Determine the [X, Y] coordinate at the center of the cell enclosing the given text.  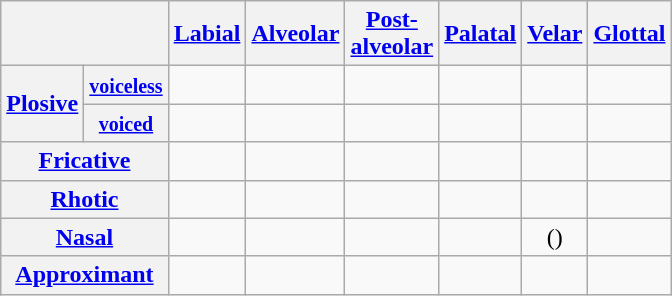
Palatal [480, 34]
Labial [207, 34]
voiceless [126, 85]
Plosive [42, 104]
Rhotic [84, 199]
Approximant [84, 275]
() [555, 237]
Post-alveolar [392, 34]
Glottal [630, 34]
Fricative [84, 161]
Velar [555, 34]
Nasal [84, 237]
voiced [126, 123]
Alveolar [296, 34]
